Detect which cell encompasses the target text, then output its [X, Y] center coordinate. 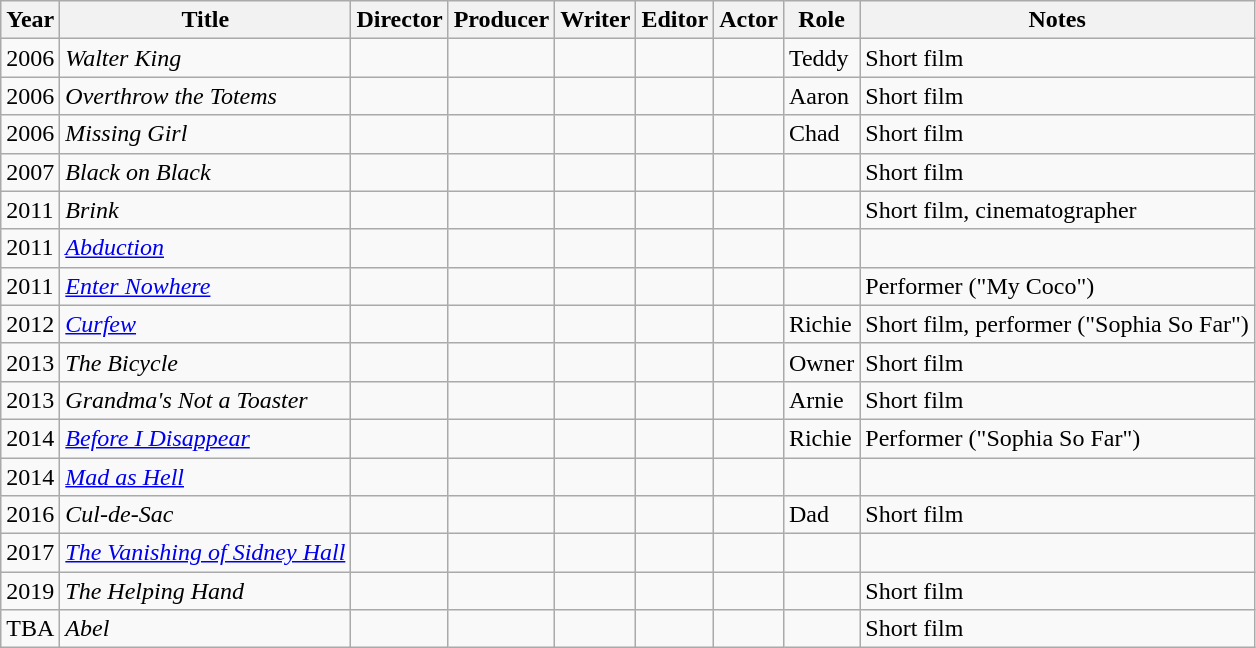
Short film, performer ("Sophia So Far") [1058, 324]
Before I Disappear [206, 438]
Dad [821, 515]
Black on Black [206, 172]
Director [400, 20]
2017 [30, 553]
Aaron [821, 96]
TBA [30, 629]
2007 [30, 172]
Overthrow the Totems [206, 96]
Producer [502, 20]
2012 [30, 324]
Grandma's Not a Toaster [206, 400]
Year [30, 20]
Chad [821, 134]
Editor [675, 20]
Brink [206, 210]
Curfew [206, 324]
Short film, cinematographer [1058, 210]
2016 [30, 515]
Arnie [821, 400]
Actor [749, 20]
Enter Nowhere [206, 286]
Abel [206, 629]
2019 [30, 591]
Performer ("Sophia So Far") [1058, 438]
The Bicycle [206, 362]
Cul-de-Sac [206, 515]
The Helping Hand [206, 591]
Title [206, 20]
Teddy [821, 58]
The Vanishing of Sidney Hall [206, 553]
Abduction [206, 248]
Walter King [206, 58]
Mad as Hell [206, 477]
Missing Girl [206, 134]
Performer ("My Coco") [1058, 286]
Notes [1058, 20]
Owner [821, 362]
Writer [596, 20]
Role [821, 20]
